Extract the (X, Y) coordinate from the center of the cell holding the provided text.  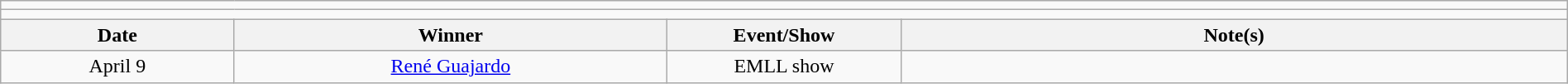
EMLL show (784, 67)
Winner (451, 35)
Event/Show (784, 35)
Note(s) (1234, 35)
April 9 (117, 67)
René Guajardo (451, 67)
Date (117, 35)
